Provide the (x, y) coordinate of the cell's center where the given text is located.  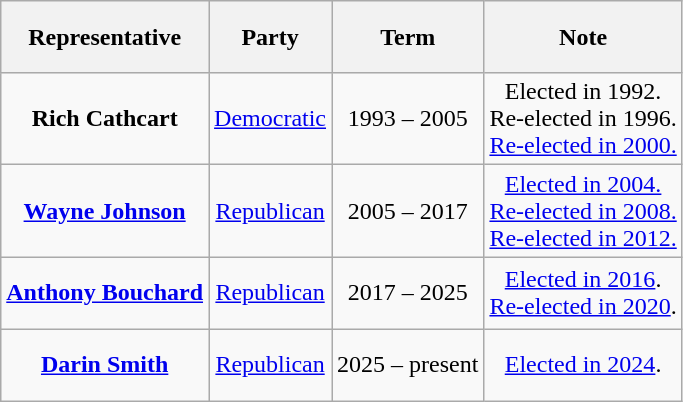
Darin Smith (105, 365)
Rich Cathcart (105, 119)
Elected in 1992.Re-elected in 1996.Re-elected in 2000. (583, 119)
Party (270, 37)
Representative (105, 37)
2017 – 2025 (408, 293)
Democratic (270, 119)
Elected in 2024. (583, 365)
2005 – 2017 (408, 211)
Elected in 2004.Re-elected in 2008.Re-elected in 2012. (583, 211)
Elected in 2016.Re-elected in 2020. (583, 293)
Anthony Bouchard (105, 293)
Wayne Johnson (105, 211)
Term (408, 37)
Note (583, 37)
2025 – present (408, 365)
1993 – 2005 (408, 119)
